From the cell containing the given text, extract its center point as (X, Y) coordinate. 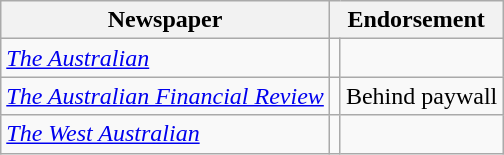
Behind paywall (421, 96)
The Australian (166, 58)
Endorsement (416, 20)
The Australian Financial Review (166, 96)
Newspaper (166, 20)
The West Australian (166, 134)
